Determine the (x, y) coordinate at the center of the cell enclosing the given text.  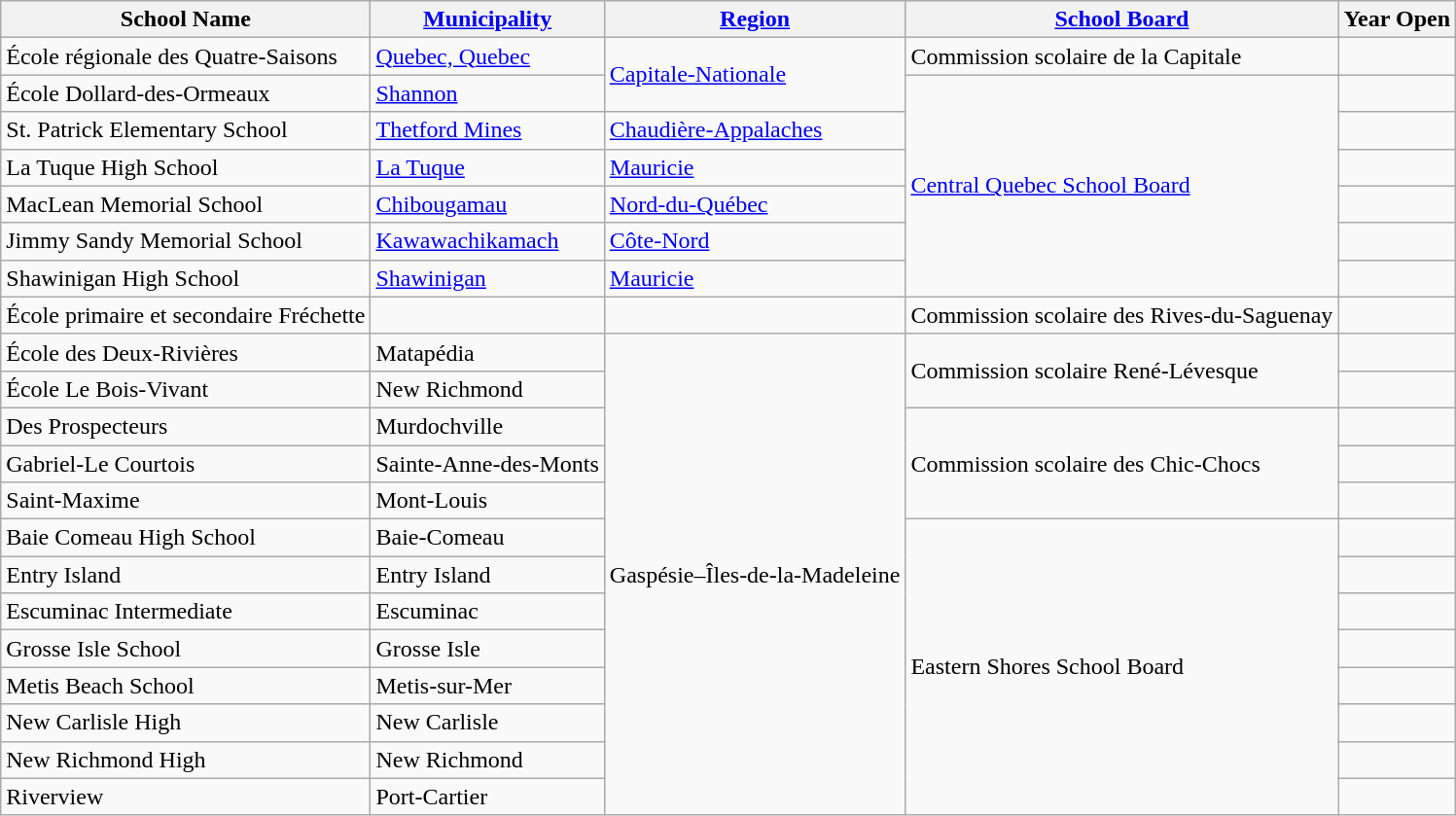
Commission scolaire René-Lévesque (1122, 371)
Commission scolaire de la Capitale (1122, 56)
Sainte-Anne-des-Monts (487, 464)
Thetford Mines (487, 130)
Baie-Comeau (487, 538)
Kawawachikamach (487, 241)
Chaudière-Appalaches (755, 130)
Gabriel-Le Courtois (186, 464)
La Tuque High School (186, 167)
École régionale des Quatre-Saisons (186, 56)
Matapédia (487, 352)
New Richmond High (186, 760)
Municipality (487, 19)
Region (755, 19)
Mont-Louis (487, 501)
Capitale-Nationale (755, 75)
Commission scolaire des Chic-Chocs (1122, 463)
Saint-Maxime (186, 501)
Gaspésie–Îles-de-la-Madeleine (755, 574)
St. Patrick Elementary School (186, 130)
Shawinigan High School (186, 278)
Year Open (1397, 19)
Grosse Isle (487, 649)
New Carlisle High (186, 723)
Metis-sur-Mer (487, 686)
Grosse Isle School (186, 649)
Côte-Nord (755, 241)
Central Quebec School Board (1122, 186)
Eastern Shores School Board (1122, 667)
Des Prospecteurs (186, 426)
École Le Bois-Vivant (186, 389)
Jimmy Sandy Memorial School (186, 241)
École Dollard-des-Ormeaux (186, 93)
La Tuque (487, 167)
Riverview (186, 797)
School Name (186, 19)
Commission scolaire des Rives-du-Saguenay (1122, 315)
Metis Beach School (186, 686)
Escuminac (487, 612)
Shawinigan (487, 278)
Murdochville (487, 426)
École des Deux-Rivières (186, 352)
Quebec, Quebec (487, 56)
School Board (1122, 19)
MacLean Memorial School (186, 204)
Escuminac Intermediate (186, 612)
Chibougamau (487, 204)
École primaire et secondaire Fréchette (186, 315)
Nord-du-Québec (755, 204)
Port-Cartier (487, 797)
New Carlisle (487, 723)
Shannon (487, 93)
Baie Comeau High School (186, 538)
